Find where the given text appears and provide that cell's center as (X, Y) coordinate. 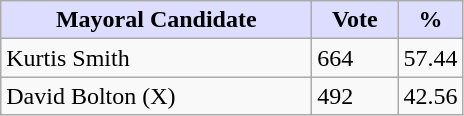
664 (355, 58)
% (430, 20)
Vote (355, 20)
42.56 (430, 96)
Kurtis Smith (156, 58)
57.44 (430, 58)
Mayoral Candidate (156, 20)
492 (355, 96)
David Bolton (X) (156, 96)
